From the cell containing the given text, extract its center point as (x, y) coordinate. 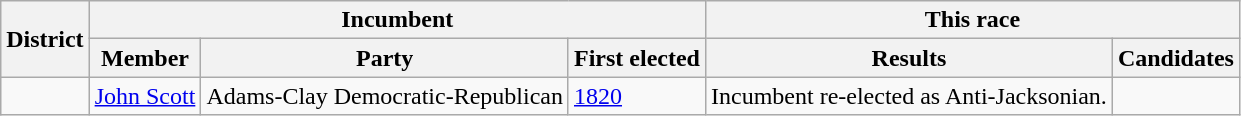
Incumbent re-elected as Anti-Jacksonian. (908, 96)
John Scott (145, 96)
Adams-Clay Democratic-Republican (385, 96)
First elected (636, 58)
District (45, 39)
Results (908, 58)
Incumbent (397, 20)
Candidates (1176, 58)
Member (145, 58)
Party (385, 58)
1820 (636, 96)
This race (972, 20)
